Return the (x, y) coordinate for the center point of the cell that contains the specified text.  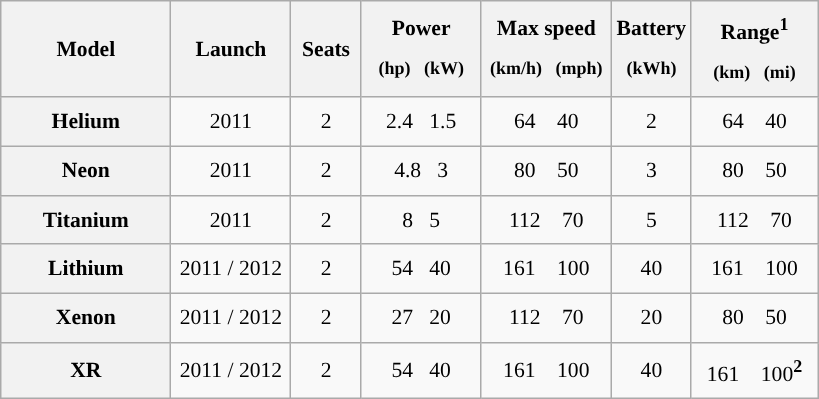
Seats (326, 50)
Titanium (86, 220)
161 1002 (754, 371)
3 (651, 172)
Neon (86, 172)
XR (86, 371)
8 5 (421, 220)
Range1(km) (mi) (754, 50)
Model (86, 50)
Xenon (86, 318)
Lithium (86, 270)
Helium (86, 122)
2.4 1.5 (421, 122)
20 (651, 318)
4.8 3 (421, 172)
Battery(kWh) (651, 50)
Power(hp) (kW) (421, 50)
Launch (231, 50)
5 (651, 220)
27 20 (421, 318)
Max speed(km/h) (mph) (546, 50)
